Pinpoint the cell where the given text exists, returning its (X, Y) midpoint coordinate. 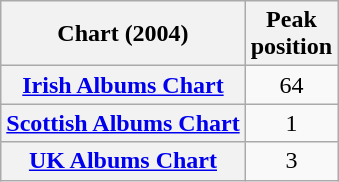
UK Albums Chart (123, 161)
64 (291, 85)
1 (291, 123)
3 (291, 161)
Chart (2004) (123, 34)
Peakposition (291, 34)
Irish Albums Chart (123, 85)
Scottish Albums Chart (123, 123)
